From the cell containing the given text, extract its center point as (x, y) coordinate. 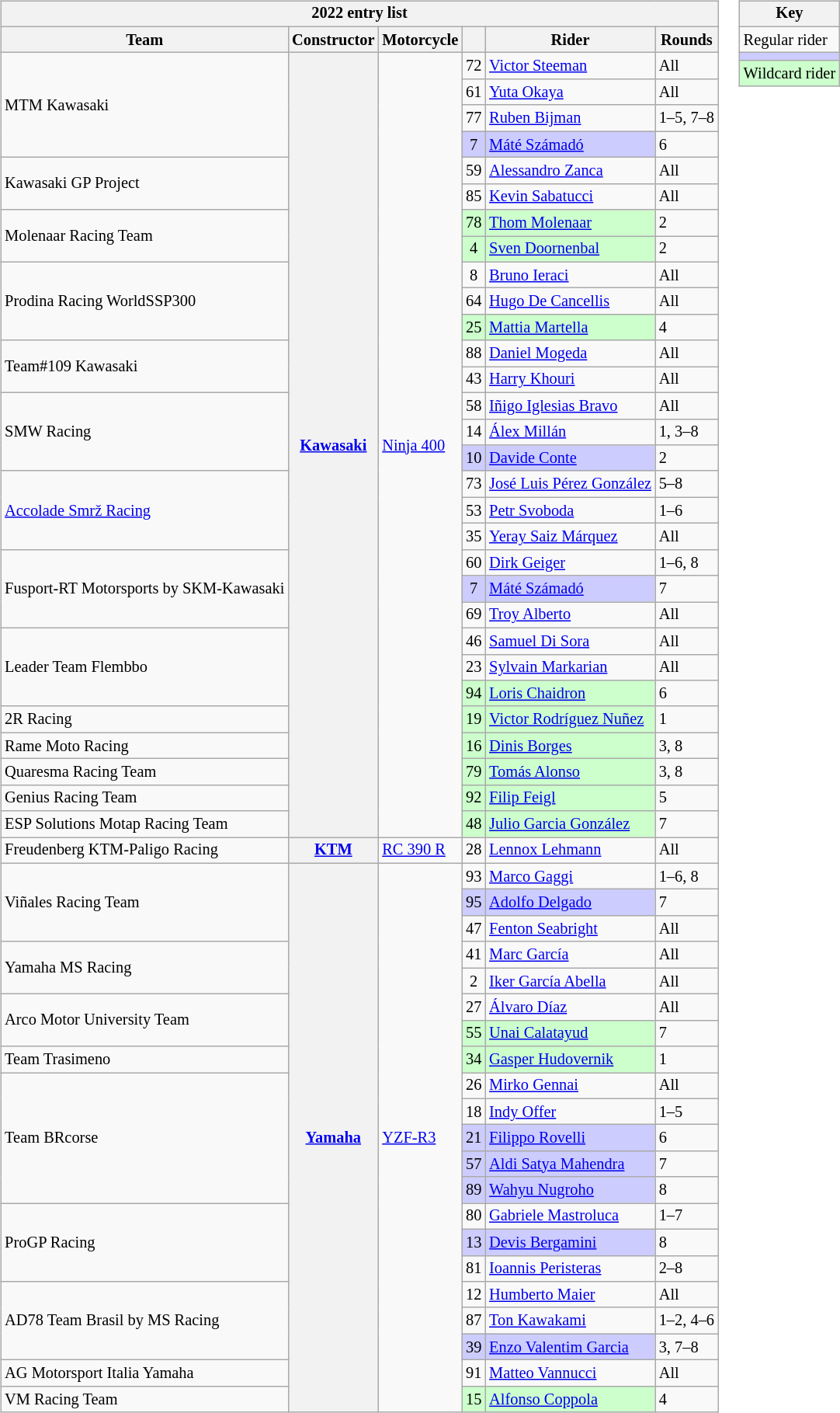
39 (474, 1347)
58 (474, 405)
Fusport-RT Motorsports by SKM-Kawasaki (144, 589)
Unai Calatayud (570, 1033)
78 (474, 223)
35 (474, 537)
Freudenberg KTM-Paligo Racing (144, 851)
Harry Khouri (570, 380)
87 (474, 1321)
Team#109 Kawasaki (144, 367)
Matteo Vannucci (570, 1373)
Loris Chaidron (570, 694)
81 (474, 1269)
5–8 (686, 484)
Wahyu Nugroho (570, 1190)
16 (474, 746)
79 (474, 772)
18 (474, 1112)
3, 7–8 (686, 1347)
Yeray Saiz Márquez (570, 537)
Daniel Mogeda (570, 353)
2–8 (686, 1269)
Rounds (686, 40)
Davide Conte (570, 458)
Humberto Maier (570, 1295)
Dirk Geiger (570, 562)
Yuta Okaya (570, 92)
95 (474, 903)
Mattia Martella (570, 328)
Ton Kawakami (570, 1321)
Tomás Alonso (570, 772)
Key (790, 14)
93 (474, 876)
Kawasaki GP Project (144, 183)
10 (474, 458)
VM Racing Team (144, 1399)
Fenton Seabright (570, 929)
69 (474, 615)
Victor Rodríguez Nuñez (570, 719)
Alessandro Zanca (570, 171)
Mirko Gennai (570, 1086)
Indy Offer (570, 1112)
Bruno Ieraci (570, 275)
Team (144, 40)
Quaresma Racing Team (144, 772)
Troy Alberto (570, 615)
Álex Millán (570, 432)
Hugo De Cancellis (570, 301)
Alfonso Coppola (570, 1399)
ESP Solutions Motap Racing Team (144, 824)
AG Motorsport Italia Yamaha (144, 1373)
13 (474, 1242)
Arco Motor University Team (144, 1021)
Álvaro Díaz (570, 1008)
2022 entry list (359, 14)
28 (474, 851)
Adolfo Delgado (570, 903)
KTM (333, 851)
57 (474, 1164)
61 (474, 92)
Ninja 400 (420, 445)
Ruben Bijman (570, 118)
Wildcard rider (790, 74)
Iñigo Iglesias Bravo (570, 405)
Marco Gaggi (570, 876)
14 (474, 432)
1–2, 4–6 (686, 1321)
Victor Steeman (570, 66)
Team Trasimeno (144, 1060)
1, 3–8 (686, 432)
89 (474, 1190)
Viñales Racing Team (144, 903)
MTM Kawasaki (144, 106)
15 (474, 1399)
Julio Garcia González (570, 824)
Sylvain Markarian (570, 667)
25 (474, 328)
Rame Moto Racing (144, 746)
Devis Bergamini (570, 1242)
55 (474, 1033)
José Luis Pérez González (570, 484)
RC 390 R (420, 851)
AD78 Team Brasil by MS Racing (144, 1321)
Iker García Abella (570, 981)
60 (474, 562)
41 (474, 955)
Genius Racing Team (144, 798)
1–5 (686, 1112)
43 (474, 380)
Leader Team Flembbo (144, 666)
47 (474, 929)
Lennox Lehmann (570, 851)
1–5, 7–8 (686, 118)
80 (474, 1216)
Enzo Valentim Garcia (570, 1347)
92 (474, 798)
Filippo Rovelli (570, 1138)
59 (474, 171)
Gasper Hudovernik (570, 1060)
Yamaha MS Racing (144, 968)
21 (474, 1138)
91 (474, 1373)
27 (474, 1008)
Accolade Smrž Racing (144, 510)
5 (686, 798)
1–7 (686, 1216)
Filip Feigl (570, 798)
Kawasaki (333, 445)
Constructor (333, 40)
Regular rider (790, 40)
46 (474, 641)
Team BRcorse (144, 1138)
Prodina Racing WorldSSP300 (144, 301)
Dinis Borges (570, 746)
ProGP Racing (144, 1243)
Thom Molenaar (570, 223)
Marc García (570, 955)
2R Racing (144, 719)
64 (474, 301)
26 (474, 1086)
Yamaha (333, 1137)
SMW Racing (144, 432)
12 (474, 1295)
48 (474, 824)
Molenaar Racing Team (144, 236)
Petr Svoboda (570, 510)
Sven Doornenbal (570, 249)
YZF-R3 (420, 1137)
23 (474, 667)
88 (474, 353)
94 (474, 694)
85 (474, 197)
77 (474, 118)
Gabriele Mastroluca (570, 1216)
72 (474, 66)
1–6 (686, 510)
34 (474, 1060)
Samuel Di Sora (570, 641)
Motorcycle (420, 40)
53 (474, 510)
Aldi Satya Mahendra (570, 1164)
Ioannis Peristeras (570, 1269)
Kevin Sabatucci (570, 197)
73 (474, 484)
Rider (570, 40)
19 (474, 719)
